Output the [x, y] coordinate of the center of the cell containing the given text.  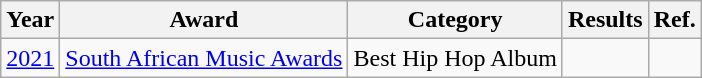
Best Hip Hop Album [455, 58]
Ref. [674, 20]
Category [455, 20]
South African Music Awards [204, 58]
Award [204, 20]
Results [605, 20]
Year [30, 20]
2021 [30, 58]
